Return (x, y) of the center of cell containing provided text 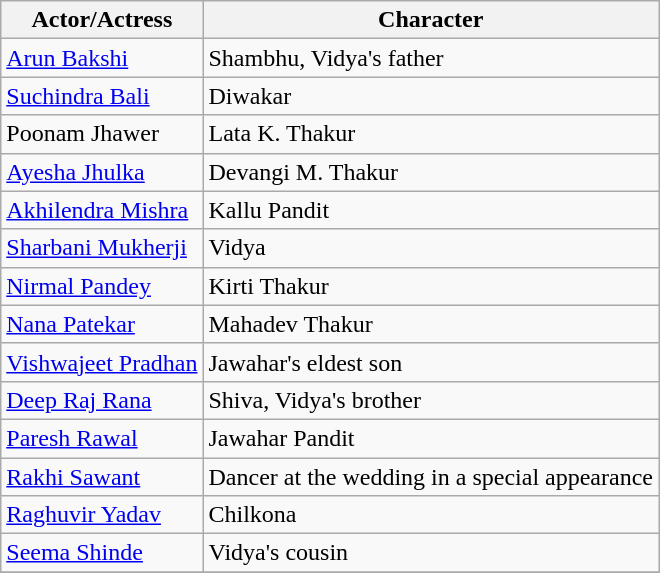
Dancer at the wedding in a special appearance (431, 477)
Paresh Rawal (102, 438)
Arun Bakshi (102, 58)
Ayesha Jhulka (102, 172)
Rakhi Sawant (102, 477)
Nirmal Pandey (102, 286)
Mahadev Thakur (431, 324)
Vidya's cousin (431, 553)
Suchindra Bali (102, 96)
Devangi M. Thakur (431, 172)
Deep Raj Rana (102, 400)
Vidya (431, 248)
Shambhu, Vidya's father (431, 58)
Jawahar Pandit (431, 438)
Lata K. Thakur (431, 134)
Sharbani Mukherji (102, 248)
Vishwajeet Pradhan (102, 362)
Poonam Jhawer (102, 134)
Actor/Actress (102, 20)
Shiva, Vidya's brother (431, 400)
Character (431, 20)
Raghuvir Yadav (102, 515)
Kallu Pandit (431, 210)
Chilkona (431, 515)
Nana Patekar (102, 324)
Seema Shinde (102, 553)
Diwakar (431, 96)
Jawahar's eldest son (431, 362)
Kirti Thakur (431, 286)
Akhilendra Mishra (102, 210)
